Output the [X, Y] coordinate of the center of the cell containing the given text.  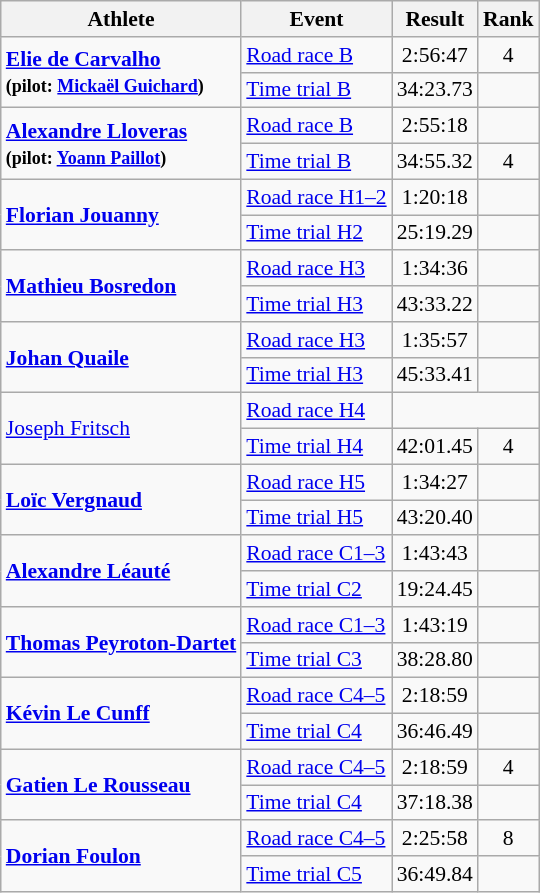
Thomas Peyroton-Dartet [122, 642]
38:28.80 [435, 660]
1:20:18 [435, 197]
Gatien Le Rousseau [122, 784]
Road race H5 [316, 482]
37:18.38 [435, 803]
Elie de Carvalho(pilot: Mickaël Guichard) [122, 72]
Time trial H5 [316, 518]
Alexandre Léauté [122, 572]
Kévin Le Cunff [122, 714]
Time trial C2 [316, 589]
1:35:57 [435, 340]
1:43:43 [435, 554]
Time trial C3 [316, 660]
36:46.49 [435, 732]
1:34:36 [435, 269]
Johan Quaile [122, 358]
Joseph Fritsch [122, 428]
43:20.40 [435, 518]
45:33.41 [435, 375]
42:01.45 [435, 447]
Florian Jouanny [122, 214]
43:33.22 [435, 304]
19:24.45 [435, 589]
1:43:19 [435, 625]
8 [508, 839]
25:19.29 [435, 233]
Event [316, 19]
Road race H1–2 [316, 197]
Rank [508, 19]
Time trial H2 [316, 233]
2:55:18 [435, 126]
Result [435, 19]
Mathieu Bosredon [122, 286]
2:56:47 [435, 55]
Alexandre Lloveras(pilot: Yoann Paillot) [122, 144]
Loïc Vergnaud [122, 500]
Road race H4 [316, 411]
Time trial C5 [316, 874]
36:49.84 [435, 874]
1:34:27 [435, 482]
Dorian Foulon [122, 856]
Time trial H4 [316, 447]
Athlete [122, 19]
2:25:58 [435, 839]
34:23.73 [435, 90]
34:55.32 [435, 162]
